Detect which cell encompasses the target text, then output its (X, Y) center coordinate. 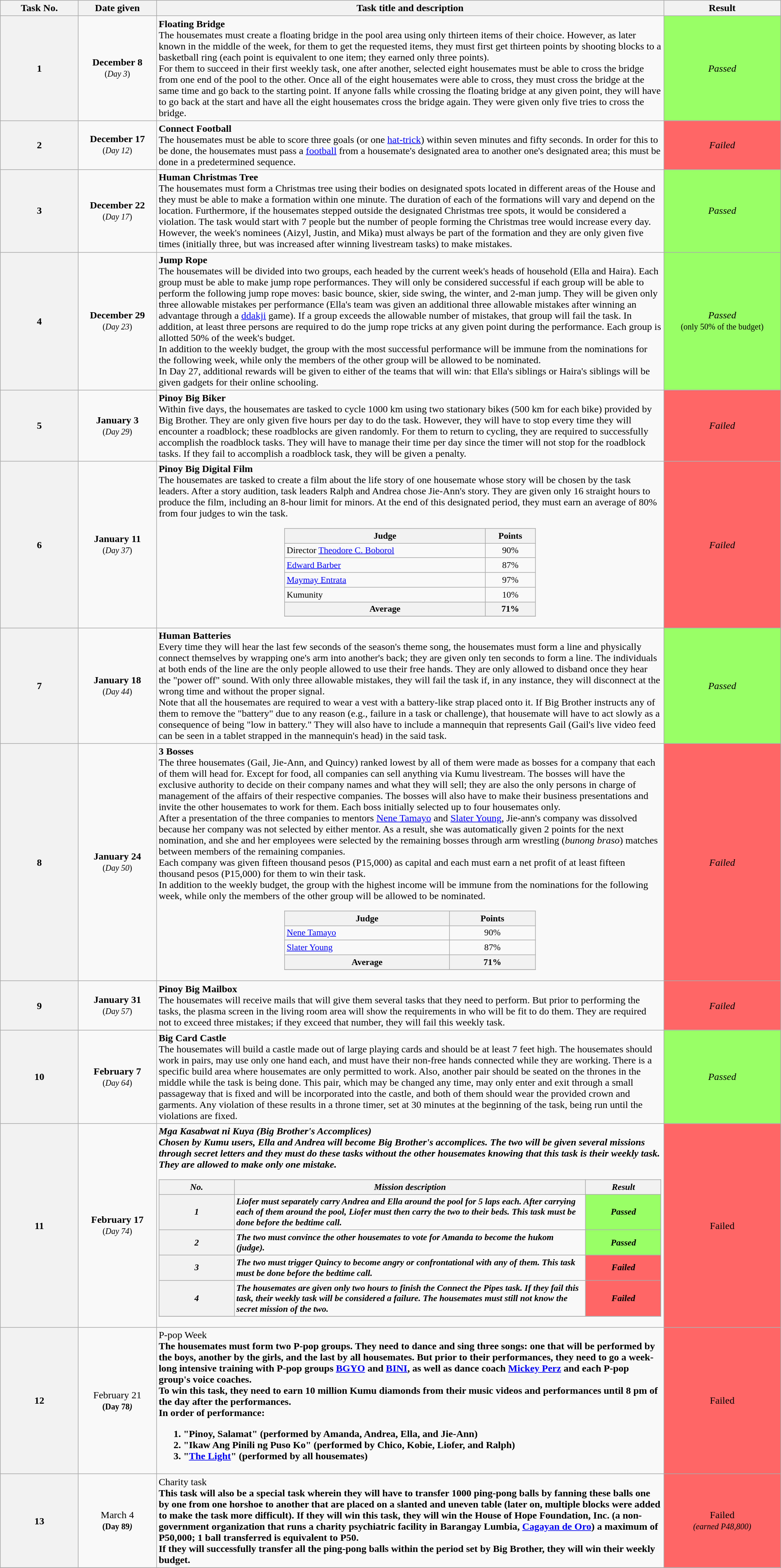
February 17(Day 74) (117, 1226)
No. (197, 1187)
The two must trigger Quincy to become angry or confrontational with any of them. This task must be done before the bedtime call. (410, 1268)
January 18(Day 44) (117, 686)
Slater Young (367, 948)
Edward Barber (385, 565)
December 17(Day 12) (117, 145)
12 (40, 1401)
Mission description (410, 1187)
December 22(Day 17) (117, 211)
Task No. (40, 8)
January 24(Day 50) (117, 862)
8 (40, 862)
6 (40, 544)
10% (510, 594)
Director Theodore C. Boborol (385, 551)
December 29(Day 23) (117, 321)
10 (40, 1077)
January 31(Day 57) (117, 1006)
9 (40, 1006)
Failed(earned P48,800) (722, 1521)
Kumunity (385, 594)
Maymay Entrata (385, 580)
7 (40, 686)
December 8(Day 3) (117, 68)
13 (40, 1521)
5 (40, 426)
January 11(Day 37) (117, 544)
Nene Tamayo (367, 933)
January 3(Day 29) (117, 426)
Passed(only 50% of the budget) (722, 321)
11 (40, 1226)
The two must convince the other housemates to vote for Amanda to become the hukom (judge). (410, 1242)
February 21(Day 78) (117, 1401)
97% (510, 580)
February 7(Day 64) (117, 1077)
Date given (117, 8)
March 4(Day 89) (117, 1521)
Task title and description (410, 8)
